Pinpoint the cell where the given text exists, returning its (x, y) midpoint coordinate. 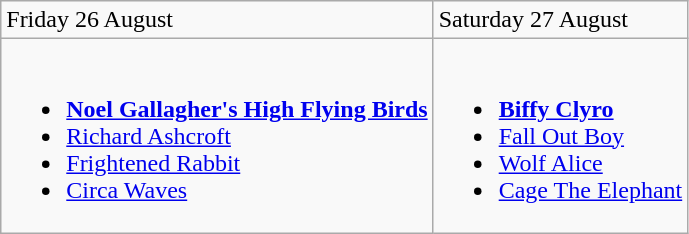
Friday 26 August (217, 20)
Biffy ClyroFall Out BoyWolf AliceCage The Elephant (560, 136)
Noel Gallagher's High Flying BirdsRichard AshcroftFrightened RabbitCirca Waves (217, 136)
Saturday 27 August (560, 20)
